Scan for the cell matching the given text and deliver its (X, Y) coordinate at center. 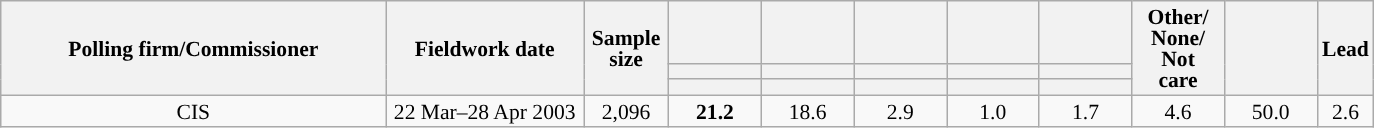
1.7 (1086, 110)
4.6 (1178, 110)
Fieldwork date (485, 48)
Other/None/Notcare (1178, 48)
Polling firm/Commissioner (194, 48)
1.0 (992, 110)
50.0 (1270, 110)
21.2 (716, 110)
2.6 (1346, 110)
Sample size (626, 48)
2,096 (626, 110)
22 Mar–28 Apr 2003 (485, 110)
2.9 (900, 110)
18.6 (808, 110)
Lead (1346, 48)
CIS (194, 110)
